Output the (X, Y) coordinate of the center of the cell containing the given text.  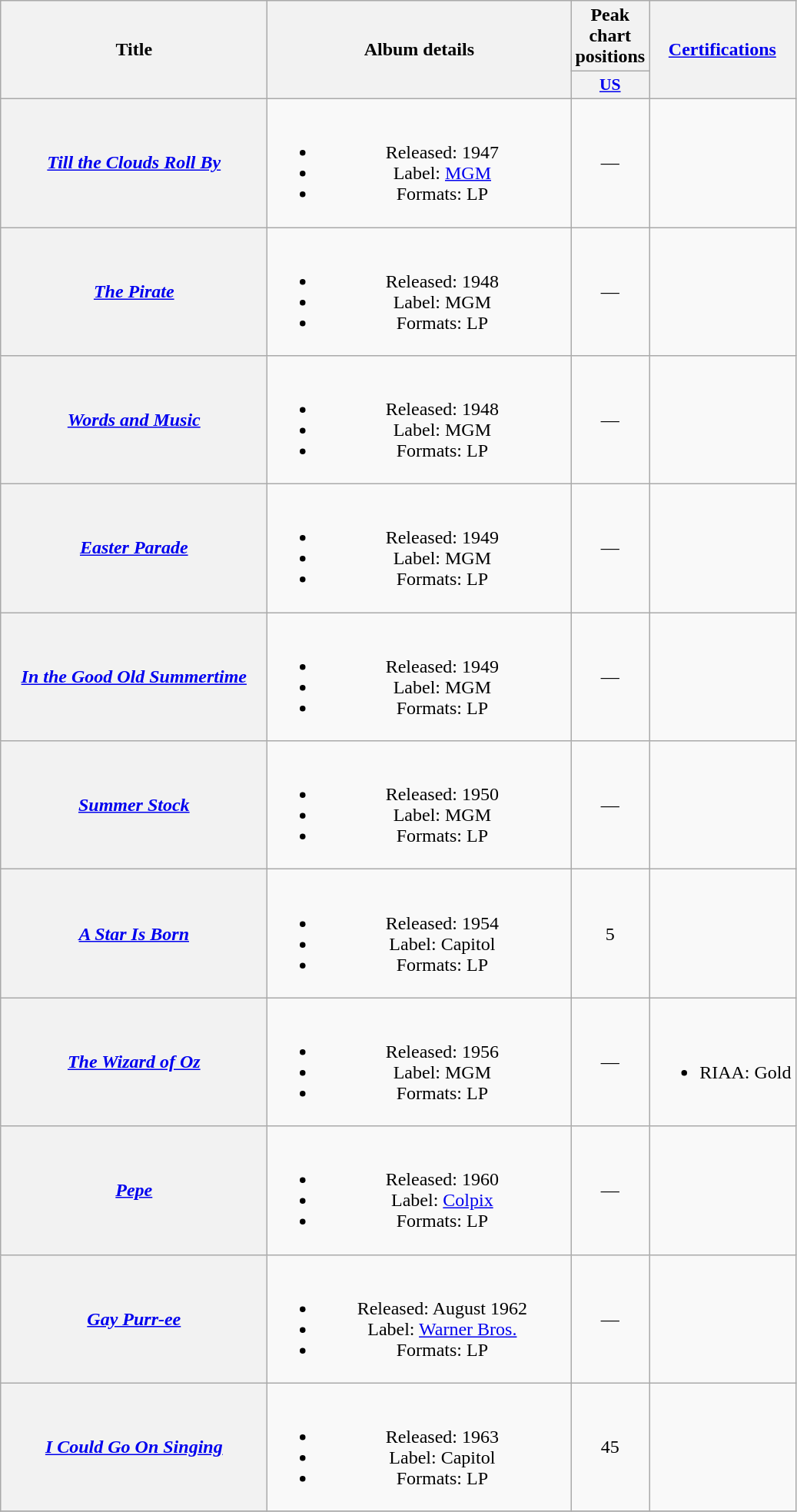
Released: 1963Label: CapitolFormats: LP (420, 1447)
Released: 1950Label: MGMFormats: LP (420, 806)
Title (134, 50)
Released: 1956Label: MGMFormats: LP (420, 1062)
Certifications (722, 50)
Released: August 1962Label: Warner Bros.Formats: LP (420, 1319)
Easter Parade (134, 549)
Released: 1960Label: ColpixFormats: LP (420, 1190)
45 (610, 1447)
RIAA: Gold (722, 1062)
Album details (420, 50)
Released: 1954Label: CapitolFormats: LP (420, 933)
Peak chart positions (610, 36)
Released: 1947Label: MGMFormats: LP (420, 163)
Pepe (134, 1190)
Till the Clouds Roll By (134, 163)
Words and Music (134, 420)
The Wizard of Oz (134, 1062)
I Could Go On Singing (134, 1447)
In the Good Old Summertime (134, 676)
Gay Purr-ee (134, 1319)
Summer Stock (134, 806)
US (610, 85)
5 (610, 933)
A Star Is Born (134, 933)
The Pirate (134, 292)
